Detect which cell encompasses the target text, then output its [x, y] center coordinate. 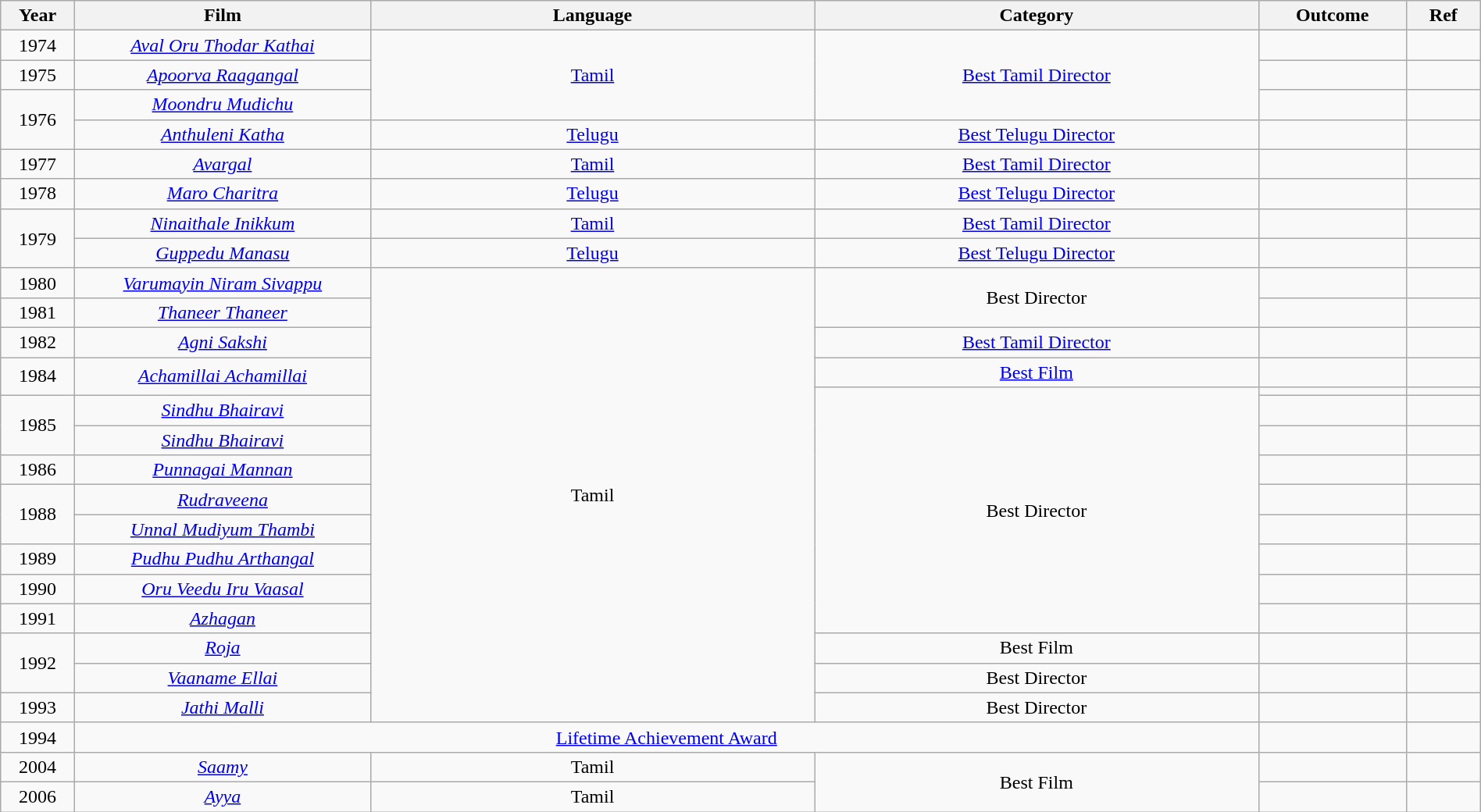
1993 [37, 707]
Pudhu Pudhu Arthangal [222, 559]
Language [592, 16]
Agni Sakshi [222, 342]
Oru Veedu Iru Vaasal [222, 589]
1981 [37, 312]
Apoorva Raagangal [222, 75]
1990 [37, 589]
1979 [37, 238]
Unnal Mudiyum Thambi [222, 529]
Moondru Mudichu [222, 105]
1975 [37, 75]
1991 [37, 618]
Achamillai Achamillai [222, 376]
Ayya [222, 796]
Category [1037, 16]
1986 [37, 470]
1982 [37, 342]
1984 [37, 376]
1980 [37, 283]
Anthuleni Katha [222, 134]
1992 [37, 663]
Jathi Malli [222, 707]
1974 [37, 45]
1978 [37, 194]
1989 [37, 559]
Rudraveena [222, 500]
Punnagai Mannan [222, 470]
Ref [1444, 16]
Avargal [222, 164]
Outcome [1333, 16]
Azhagan [222, 618]
1976 [37, 119]
Film [222, 16]
2004 [37, 767]
Aval Oru Thodar Kathai [222, 45]
1985 [37, 426]
1988 [37, 515]
Roja [222, 648]
Varumayin Niram Sivappu [222, 283]
Maro Charitra [222, 194]
Vaaname Ellai [222, 678]
1994 [37, 737]
Year [37, 16]
Lifetime Achievement Award [666, 737]
Saamy [222, 767]
Ninaithale Inikkum [222, 223]
2006 [37, 796]
Thaneer Thaneer [222, 312]
1977 [37, 164]
Guppedu Manasu [222, 253]
